Return [X, Y] of the center of cell containing provided text 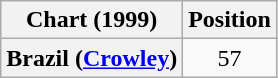
57 [230, 58]
Brazil (Crowley) [92, 58]
Chart (1999) [92, 20]
Position [230, 20]
